Find where the given text appears and provide that cell's center as (X, Y) coordinate. 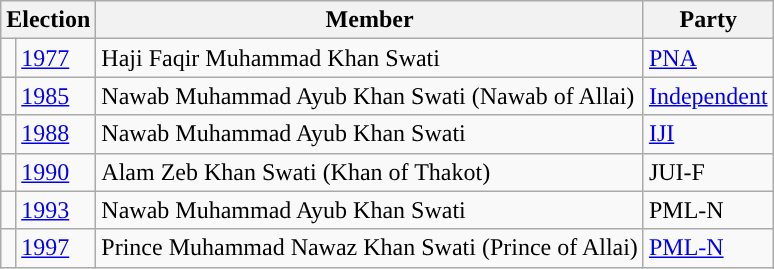
1990 (56, 172)
Party (708, 20)
JUI-F (708, 172)
1993 (56, 210)
IJI (708, 134)
Prince Muhammad Nawaz Khan Swati (Prince of Allai) (370, 248)
Alam Zeb Khan Swati (Khan of Thakot) (370, 172)
Nawab Muhammad Ayub Khan Swati (Nawab of Allai) (370, 96)
1985 (56, 96)
Haji Faqir Muhammad Khan Swati (370, 58)
1988 (56, 134)
Independent (708, 96)
1997 (56, 248)
Election (48, 20)
Member (370, 20)
1977 (56, 58)
PNA (708, 58)
